Determine the [X, Y] coordinate at the center of the cell enclosing the given text.  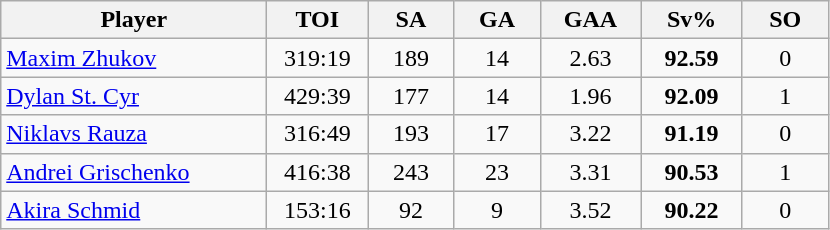
Andrei Grischenko [134, 172]
416:38 [318, 172]
GA [497, 20]
92.09 [692, 96]
92 [411, 210]
1.96 [590, 96]
429:39 [318, 96]
SA [411, 20]
TOI [318, 20]
92.59 [692, 58]
319:19 [318, 58]
193 [411, 134]
Sv% [692, 20]
3.31 [590, 172]
153:16 [318, 210]
Niklavs Rauza [134, 134]
GAA [590, 20]
177 [411, 96]
Akira Schmid [134, 210]
243 [411, 172]
90.53 [692, 172]
90.22 [692, 210]
9 [497, 210]
Player [134, 20]
3.52 [590, 210]
Maxim Zhukov [134, 58]
2.63 [590, 58]
23 [497, 172]
17 [497, 134]
189 [411, 58]
316:49 [318, 134]
91.19 [692, 134]
SO [785, 20]
Dylan St. Cyr [134, 96]
3.22 [590, 134]
